Scan for the cell matching the given text and deliver its [x, y] coordinate at center. 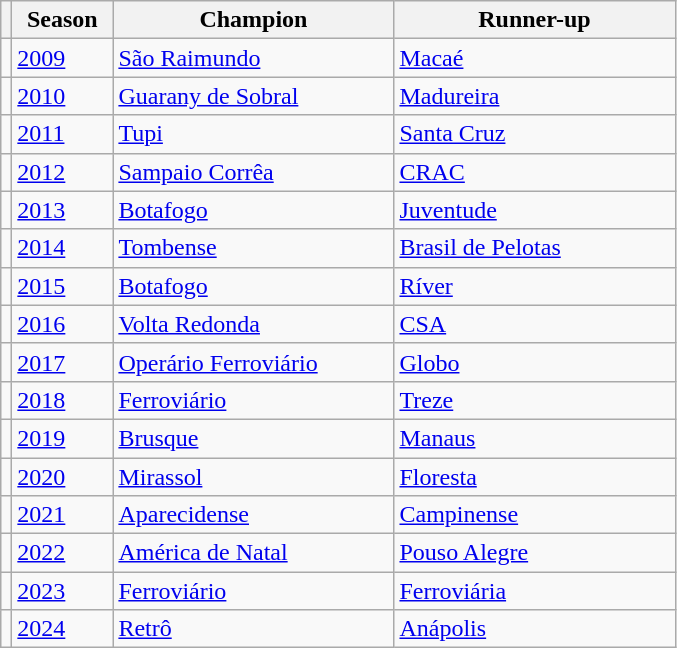
Globo [534, 362]
Retrô [254, 629]
Volta Redonda [254, 324]
2019 [62, 438]
Runner-up [534, 20]
Juventude [534, 210]
2011 [62, 134]
2020 [62, 477]
América de Natal [254, 553]
Brusque [254, 438]
Champion [254, 20]
Campinense [534, 515]
São Raimundo [254, 58]
Manaus [534, 438]
Anápolis [534, 629]
2018 [62, 400]
2012 [62, 172]
Floresta [534, 477]
Brasil de Pelotas [534, 248]
Mirassol [254, 477]
2015 [62, 286]
2024 [62, 629]
Pouso Alegre [534, 553]
2022 [62, 553]
Santa Cruz [534, 134]
Guarany de Sobral [254, 96]
2021 [62, 515]
Operário Ferroviário [254, 362]
Season [62, 20]
Aparecidense [254, 515]
Ríver [534, 286]
CRAC [534, 172]
2017 [62, 362]
2014 [62, 248]
Treze [534, 400]
Tupi [254, 134]
2016 [62, 324]
Macaé [534, 58]
Tombense [254, 248]
2010 [62, 96]
2013 [62, 210]
CSA [534, 324]
Ferroviária [534, 591]
Madureira [534, 96]
2009 [62, 58]
Sampaio Corrêa [254, 172]
2023 [62, 591]
